Provide the [X, Y] coordinate of the cell's center where the given text is located.  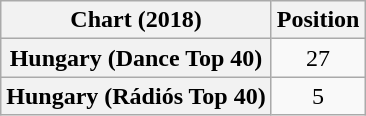
Hungary (Dance Top 40) [136, 58]
27 [318, 58]
Position [318, 20]
5 [318, 96]
Chart (2018) [136, 20]
Hungary (Rádiós Top 40) [136, 96]
